Determine the (X, Y) coordinate at the center of the cell enclosing the given text.  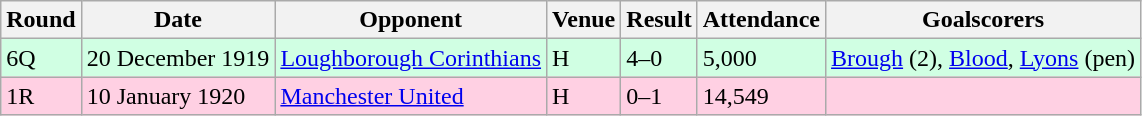
4–0 (659, 58)
Venue (584, 20)
5,000 (761, 58)
Opponent (411, 20)
0–1 (659, 96)
Loughborough Corinthians (411, 58)
Round (41, 20)
14,549 (761, 96)
Manchester United (411, 96)
1R (41, 96)
6Q (41, 58)
10 January 1920 (178, 96)
Attendance (761, 20)
20 December 1919 (178, 58)
Result (659, 20)
Goalscorers (984, 20)
Brough (2), Blood, Lyons (pen) (984, 58)
Date (178, 20)
